Output the (x, y) coordinate of the center of the cell containing the given text.  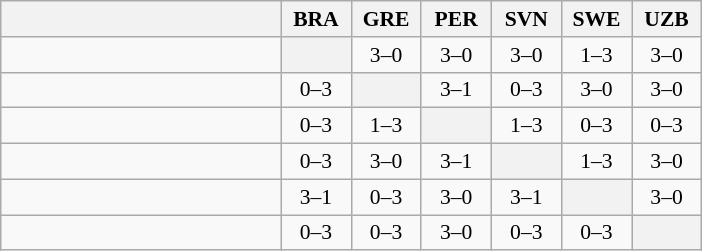
SWE (596, 19)
PER (456, 19)
BRA (316, 19)
UZB (667, 19)
SVN (526, 19)
GRE (386, 19)
